Detect which cell encompasses the target text, then output its (x, y) center coordinate. 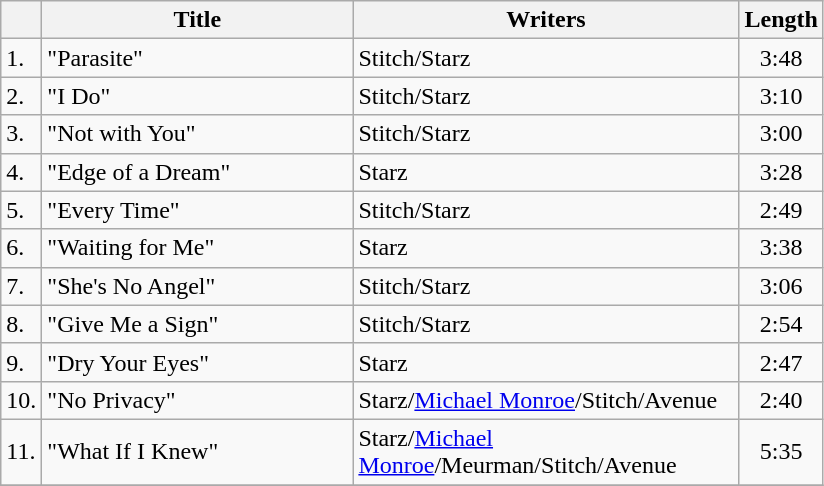
3:48 (781, 58)
3. (22, 134)
Starz/Michael Monroe/Meurman/Stitch/Avenue (546, 452)
4. (22, 172)
2:54 (781, 324)
"No Privacy" (198, 400)
3:06 (781, 286)
10. (22, 400)
8. (22, 324)
11. (22, 452)
2:47 (781, 362)
"What If I Knew" (198, 452)
"Every Time" (198, 210)
2. (22, 96)
"Parasite" (198, 58)
"I Do" (198, 96)
6. (22, 248)
3:10 (781, 96)
7. (22, 286)
3:38 (781, 248)
2:49 (781, 210)
Title (198, 20)
"Give Me a Sign" (198, 324)
9. (22, 362)
"Dry Your Eyes" (198, 362)
5:35 (781, 452)
Starz/Michael Monroe/Stitch/Avenue (546, 400)
1. (22, 58)
3:28 (781, 172)
2:40 (781, 400)
Length (781, 20)
5. (22, 210)
Writers (546, 20)
"Waiting for Me" (198, 248)
"She's No Angel" (198, 286)
"Edge of a Dream" (198, 172)
3:00 (781, 134)
"Not with You" (198, 134)
